Provide the (X, Y) coordinate of the cell's center where the given text is located.  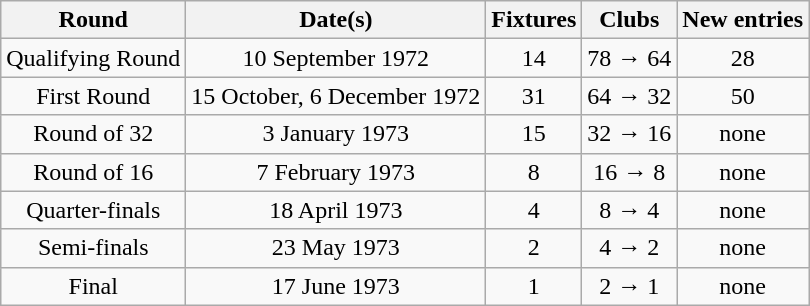
2 → 1 (630, 286)
7 February 1973 (336, 172)
16 → 8 (630, 172)
3 January 1973 (336, 134)
4 → 2 (630, 248)
1 (534, 286)
Fixtures (534, 20)
18 April 1973 (336, 210)
Final (94, 286)
Clubs (630, 20)
15 October, 6 December 1972 (336, 96)
28 (743, 58)
Round of 16 (94, 172)
32 → 16 (630, 134)
Semi-finals (94, 248)
23 May 1973 (336, 248)
10 September 1972 (336, 58)
8 → 4 (630, 210)
Qualifying Round (94, 58)
2 (534, 248)
First Round (94, 96)
78 → 64 (630, 58)
17 June 1973 (336, 286)
8 (534, 172)
50 (743, 96)
New entries (743, 20)
Round (94, 20)
4 (534, 210)
Round of 32 (94, 134)
14 (534, 58)
Quarter-finals (94, 210)
64 → 32 (630, 96)
31 (534, 96)
15 (534, 134)
Date(s) (336, 20)
